Pinpoint the cell where the given text exists, returning its (X, Y) midpoint coordinate. 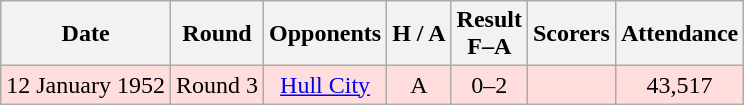
Date (86, 34)
A (419, 85)
Hull City (326, 85)
Opponents (326, 34)
Attendance (679, 34)
H / A (419, 34)
Round 3 (216, 85)
Scorers (571, 34)
0–2 (489, 85)
12 January 1952 (86, 85)
ResultF–A (489, 34)
Round (216, 34)
43,517 (679, 85)
